Return (x, y) of the center of cell containing provided text 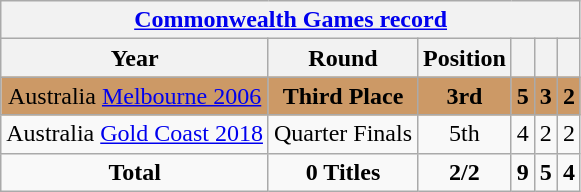
Quarter Finals (342, 134)
Australia Gold Coast 2018 (135, 134)
9 (522, 172)
Round (342, 58)
2/2 (465, 172)
Total (135, 172)
Position (465, 58)
3rd (465, 96)
0 Titles (342, 172)
Year (135, 58)
5th (465, 134)
3 (546, 96)
Third Place (342, 96)
Australia Melbourne 2006 (135, 96)
Commonwealth Games record (291, 20)
